Identify which cell holds the provided text, then report its [X, Y] central coordinate. 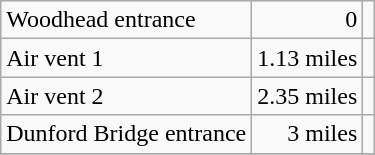
Air vent 1 [126, 58]
Dunford Bridge entrance [126, 134]
Woodhead entrance [126, 20]
2.35 miles [308, 96]
0 [308, 20]
Air vent 2 [126, 96]
3 miles [308, 134]
1.13 miles [308, 58]
